Identify which cell holds the provided text, then report its (x, y) central coordinate. 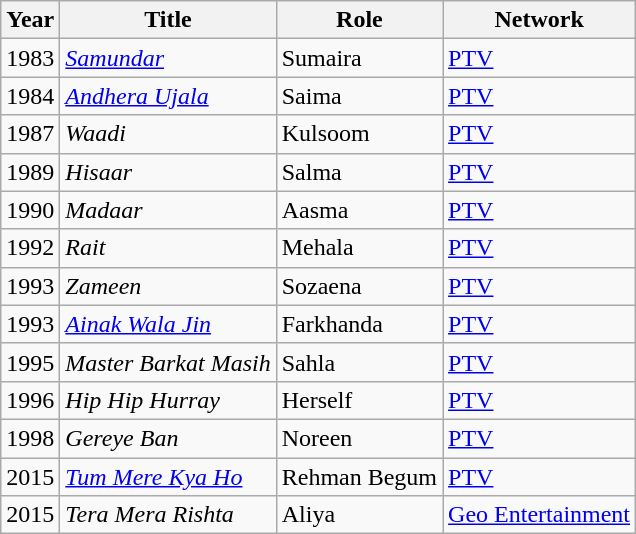
Hisaar (168, 172)
Madaar (168, 210)
Rait (168, 248)
Farkhanda (359, 324)
Waadi (168, 134)
Kulsoom (359, 134)
Saima (359, 96)
1995 (30, 362)
Tera Mera Rishta (168, 515)
Andhera Ujala (168, 96)
Sahla (359, 362)
1987 (30, 134)
1983 (30, 58)
Network (540, 20)
1984 (30, 96)
Master Barkat Masih (168, 362)
Rehman Begum (359, 477)
1996 (30, 400)
Ainak Wala Jin (168, 324)
1990 (30, 210)
Samundar (168, 58)
1998 (30, 438)
Aliya (359, 515)
1992 (30, 248)
Herself (359, 400)
Tum Mere Kya Ho (168, 477)
Salma (359, 172)
Hip Hip Hurray (168, 400)
Role (359, 20)
Zameen (168, 286)
Year (30, 20)
Aasma (359, 210)
Title (168, 20)
Noreen (359, 438)
Geo Entertainment (540, 515)
Sumaira (359, 58)
Sozaena (359, 286)
1989 (30, 172)
Gereye Ban (168, 438)
Mehala (359, 248)
